Determine the (X, Y) coordinate at the center of the cell enclosing the given text.  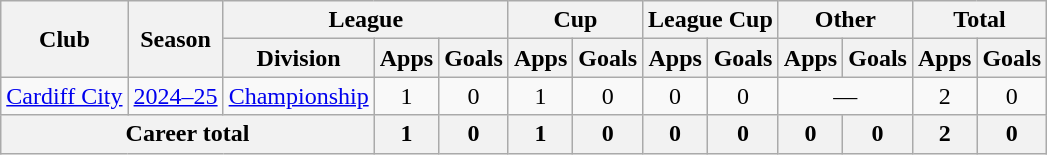
Cardiff City (64, 96)
2024–25 (176, 96)
Total (979, 20)
Division (298, 58)
Club (64, 39)
— (845, 96)
League (366, 20)
Season (176, 39)
Cup (575, 20)
League Cup (711, 20)
Career total (188, 134)
Other (845, 20)
Championship (298, 96)
